Capture the cell that displays the provided text and extract its (X, Y) central coordinate. 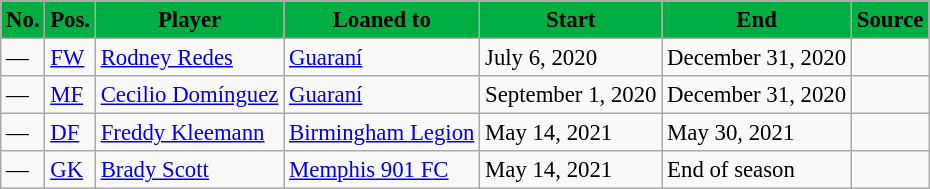
No. (23, 20)
Memphis 901 FC (382, 170)
Rodney Redes (189, 58)
Freddy Kleemann (189, 133)
Player (189, 20)
FW (70, 58)
End of season (757, 170)
Start (571, 20)
July 6, 2020 (571, 58)
May 30, 2021 (757, 133)
Cecilio Domínguez (189, 95)
Pos. (70, 20)
End (757, 20)
Loaned to (382, 20)
MF (70, 95)
GK (70, 170)
Birmingham Legion (382, 133)
September 1, 2020 (571, 95)
Source (890, 20)
Brady Scott (189, 170)
DF (70, 133)
